Search for the cell housing the specified text and yield its (X, Y) center coordinate. 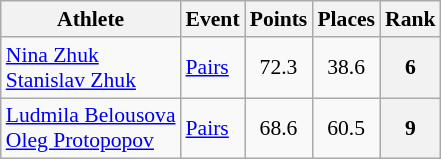
Event (213, 19)
68.6 (279, 128)
38.6 (346, 68)
Ludmila BelousovaOleg Protopopov (91, 128)
Rank (410, 19)
Points (279, 19)
Places (346, 19)
Nina ZhukStanislav Zhuk (91, 68)
6 (410, 68)
Athlete (91, 19)
60.5 (346, 128)
72.3 (279, 68)
9 (410, 128)
